Return the [x, y] coordinate for the center point of the cell that contains the specified text.  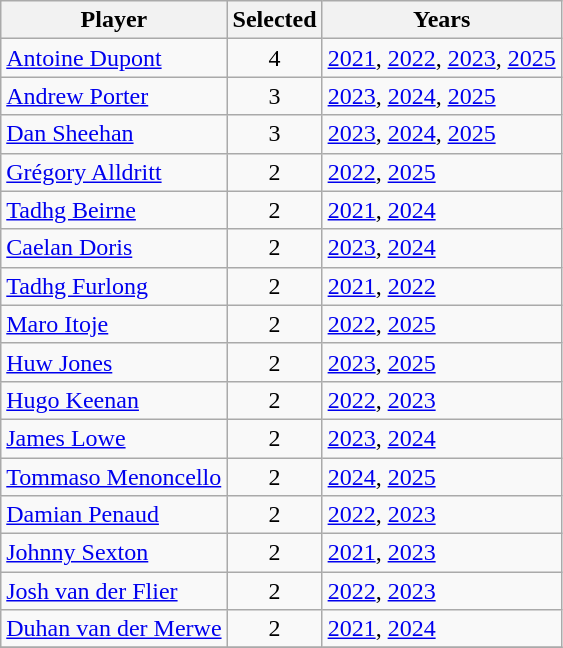
Josh van der Flier [114, 591]
James Lowe [114, 438]
Selected [274, 20]
Antoine Dupont [114, 58]
2021, 2022 [442, 286]
2021, 2022, 2023, 2025 [442, 58]
Grégory Alldritt [114, 172]
Tadhg Beirne [114, 210]
Tadhg Furlong [114, 286]
2023, 2025 [442, 362]
4 [274, 58]
Damian Penaud [114, 515]
2024, 2025 [442, 477]
Duhan van der Merwe [114, 629]
Maro Itoje [114, 324]
Caelan Doris [114, 248]
Huw Jones [114, 362]
2021, 2023 [442, 553]
Tommaso Menoncello [114, 477]
Dan Sheehan [114, 134]
Years [442, 20]
Andrew Porter [114, 96]
Player [114, 20]
Hugo Keenan [114, 400]
Johnny Sexton [114, 553]
